Search for the cell housing the specified text and yield its (X, Y) center coordinate. 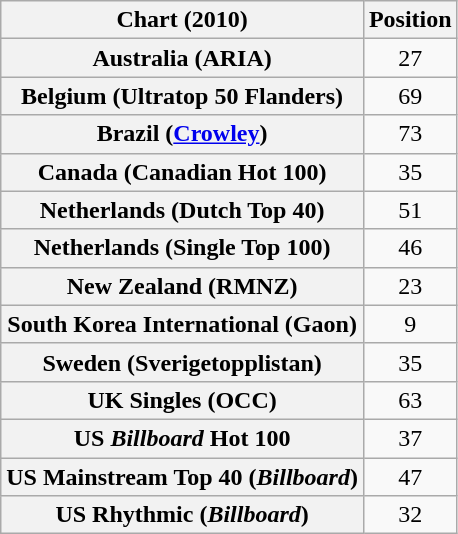
Australia (ARIA) (182, 58)
US Rhythmic (Billboard) (182, 515)
51 (410, 210)
US Mainstream Top 40 (Billboard) (182, 477)
32 (410, 515)
Brazil (Crowley) (182, 134)
Chart (2010) (182, 20)
37 (410, 438)
27 (410, 58)
Sweden (Sverigetopplistan) (182, 362)
69 (410, 96)
Canada (Canadian Hot 100) (182, 172)
47 (410, 477)
Netherlands (Dutch Top 40) (182, 210)
New Zealand (RMNZ) (182, 286)
UK Singles (OCC) (182, 400)
73 (410, 134)
South Korea International (Gaon) (182, 324)
9 (410, 324)
Netherlands (Single Top 100) (182, 248)
Belgium (Ultratop 50 Flanders) (182, 96)
46 (410, 248)
63 (410, 400)
US Billboard Hot 100 (182, 438)
23 (410, 286)
Position (410, 20)
